Determine the [x, y] coordinate at the center of the cell enclosing the given text.  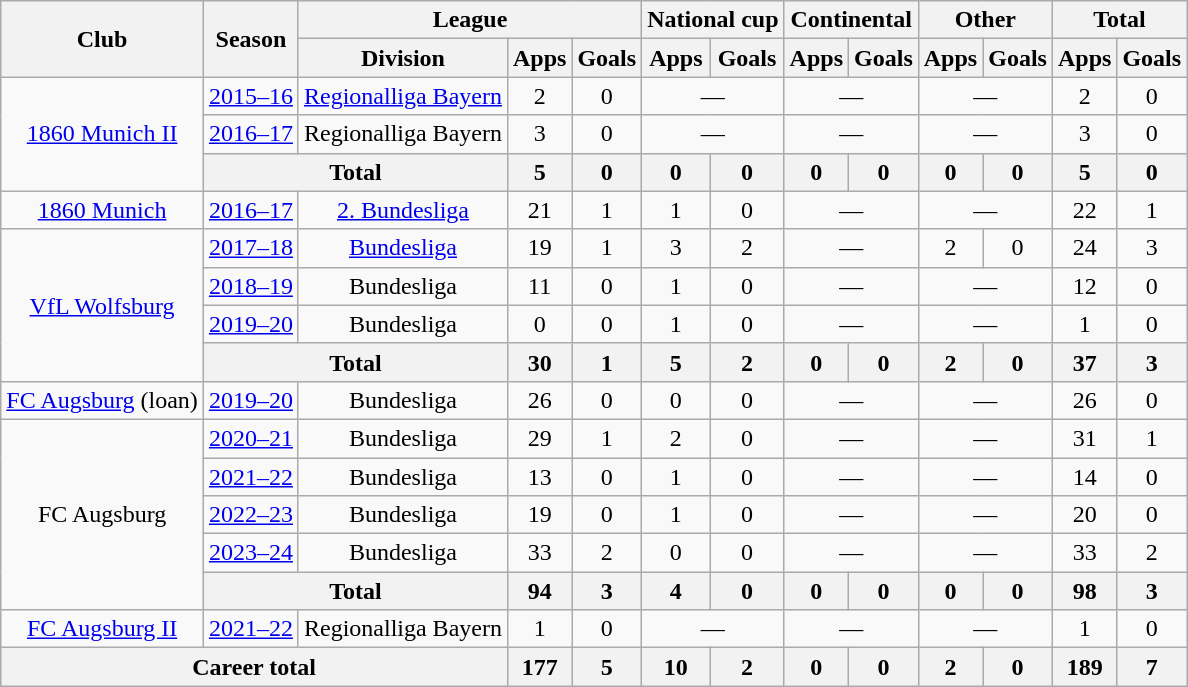
189 [1084, 667]
Career total [254, 667]
VfL Wolfsburg [102, 305]
FC Augsburg [102, 514]
1860 Munich [102, 210]
94 [539, 591]
24 [1084, 248]
11 [539, 286]
14 [1084, 477]
30 [539, 362]
League [470, 20]
FC Augsburg (loan) [102, 400]
1860 Munich II [102, 134]
177 [539, 667]
Division [402, 58]
Club [102, 39]
20 [1084, 515]
22 [1084, 210]
12 [1084, 286]
National cup [713, 20]
2017–18 [250, 248]
FC Augsburg II [102, 629]
2. Bundesliga [402, 210]
37 [1084, 362]
Season [250, 39]
2015–16 [250, 96]
10 [676, 667]
2022–23 [250, 515]
7 [1152, 667]
4 [676, 591]
Other [985, 20]
98 [1084, 591]
29 [539, 438]
2020–21 [250, 438]
2018–19 [250, 286]
2023–24 [250, 553]
13 [539, 477]
21 [539, 210]
Continental [851, 20]
31 [1084, 438]
